Scan for the cell matching the given text and deliver its [X, Y] coordinate at center. 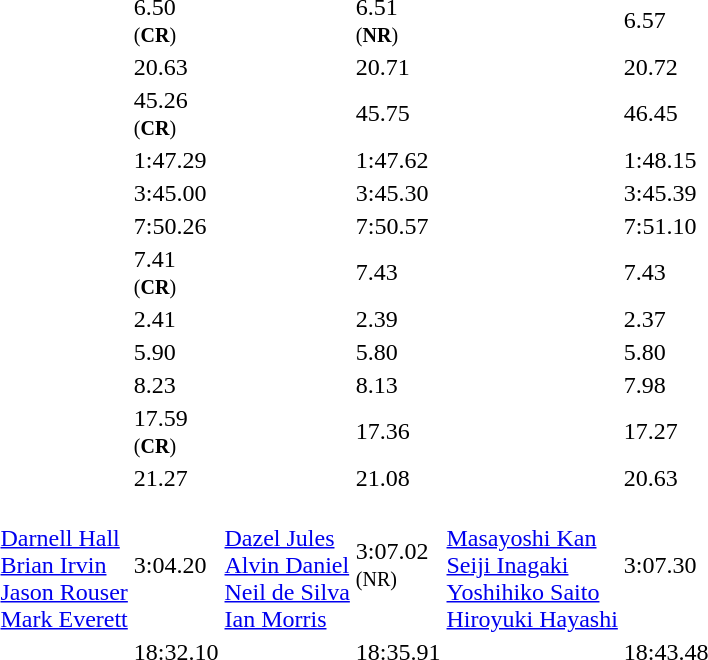
3:04.20 [176, 565]
5.80 [398, 352]
45.26(CR) [176, 114]
17.59(CR) [176, 432]
5.90 [176, 352]
8.23 [176, 385]
7.43 [398, 272]
1:47.62 [398, 160]
7:50.26 [176, 226]
8.13 [398, 385]
3:45.00 [176, 193]
17.36 [398, 432]
7:50.57 [398, 226]
2.41 [176, 319]
45.75 [398, 114]
2.39 [398, 319]
1:47.29 [176, 160]
Masayoshi KanSeiji InagakiYoshihiko SaitoHiroyuki Hayashi [532, 565]
21.27 [176, 478]
7.41(CR) [176, 272]
20.63 [176, 67]
20.71 [398, 67]
3:45.30 [398, 193]
3:07.02(NR) [398, 565]
21.08 [398, 478]
Dazel JulesAlvin DanielNeil de SilvaIan Morris [287, 565]
